Output the [X, Y] coordinate of the center of the cell containing the given text.  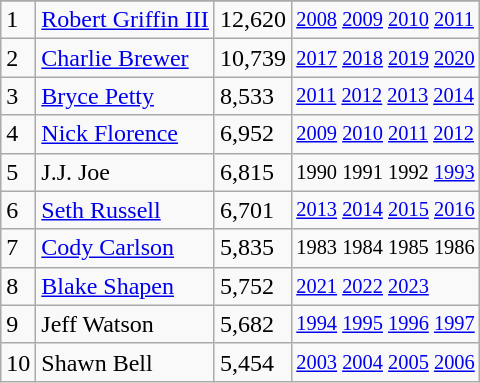
2011 2012 2013 2014 [385, 96]
1994 1995 1996 1997 [385, 324]
2 [18, 58]
6,701 [252, 210]
1983 1984 1985 1986 [385, 248]
2009 2010 2011 2012 [385, 134]
1990 1991 1992 1993 [385, 172]
10 [18, 362]
5 [18, 172]
Robert Griffin III [126, 20]
5,682 [252, 324]
2021 2022 2023 [385, 286]
2008 2009 2010 2011 [385, 20]
Blake Shapen [126, 286]
J.J. Joe [126, 172]
5,752 [252, 286]
6 [18, 210]
8 [18, 286]
9 [18, 324]
1 [18, 20]
Shawn Bell [126, 362]
Charlie Brewer [126, 58]
12,620 [252, 20]
4 [18, 134]
5,835 [252, 248]
Bryce Petty [126, 96]
3 [18, 96]
Cody Carlson [126, 248]
Seth Russell [126, 210]
10,739 [252, 58]
2013 2014 2015 2016 [385, 210]
6,952 [252, 134]
Jeff Watson [126, 324]
7 [18, 248]
6,815 [252, 172]
2017 2018 2019 2020 [385, 58]
8,533 [252, 96]
Nick Florence [126, 134]
2003 2004 2005 2006 [385, 362]
5,454 [252, 362]
